Scan for the cell matching the given text and deliver its [x, y] coordinate at center. 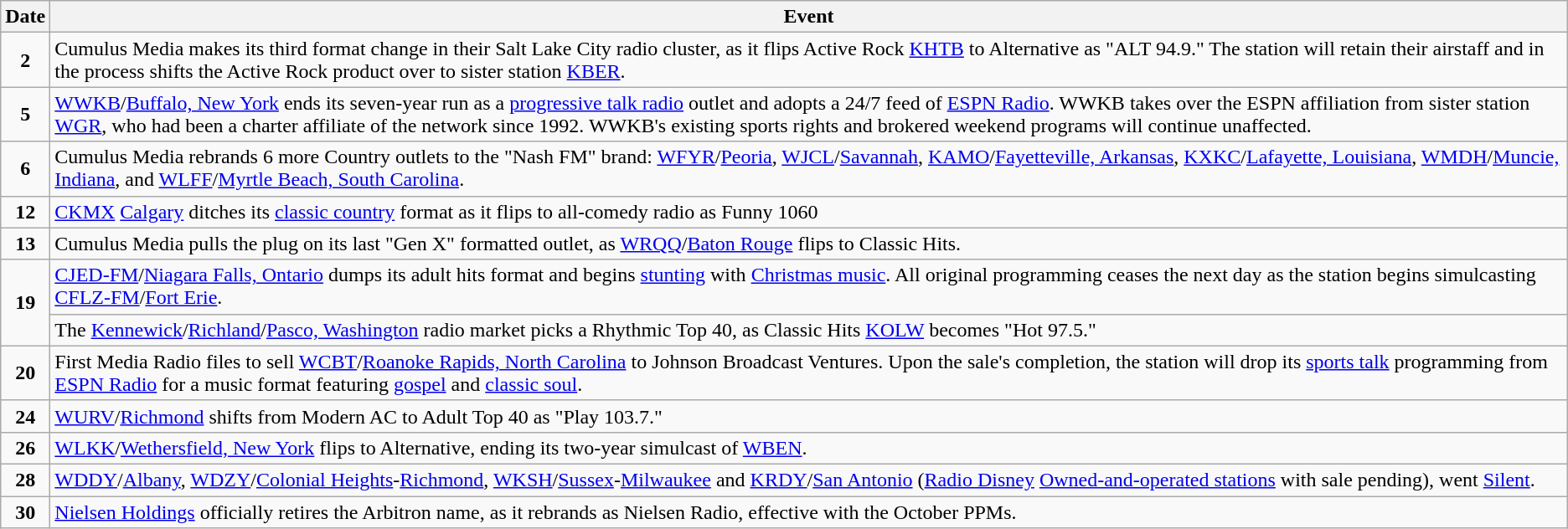
6 [25, 169]
The Kennewick/Richland/Pasco, Washington radio market picks a Rhythmic Top 40, as Classic Hits KOLW becomes "Hot 97.5." [809, 330]
20 [25, 373]
2 [25, 60]
WURV/Richmond shifts from Modern AC to Adult Top 40 as "Play 103.7." [809, 416]
12 [25, 212]
Cumulus Media pulls the plug on its last "Gen X" formatted outlet, as WRQQ/Baton Rouge flips to Classic Hits. [809, 244]
28 [25, 480]
Nielsen Holdings officially retires the Arbitron name, as it rebrands as Nielsen Radio, effective with the October PPMs. [809, 511]
30 [25, 511]
24 [25, 416]
Date [25, 17]
Event [809, 17]
WLKK/Wethersfield, New York flips to Alternative, ending its two-year simulcast of WBEN. [809, 448]
13 [25, 244]
CKMX Calgary ditches its classic country format as it flips to all-comedy radio as Funny 1060 [809, 212]
26 [25, 448]
5 [25, 114]
19 [25, 303]
